Locate the cell with the specified text and output its [x, y] center coordinate. 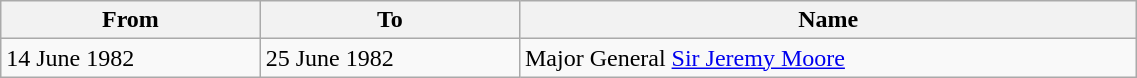
From [130, 20]
25 June 1982 [390, 58]
14 June 1982 [130, 58]
Name [828, 20]
Major General Sir Jeremy Moore [828, 58]
To [390, 20]
